Identify which cell holds the provided text, then report its (X, Y) central coordinate. 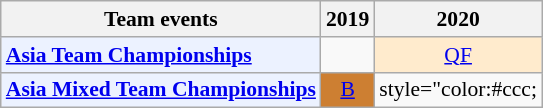
style="color:#ccc; (458, 90)
B (348, 90)
QF (458, 55)
Asia Team Championships (161, 55)
2020 (458, 19)
Asia Mixed Team Championships (161, 90)
2019 (348, 19)
Team events (161, 19)
